Identify which cell holds the provided text, then report its [X, Y] central coordinate. 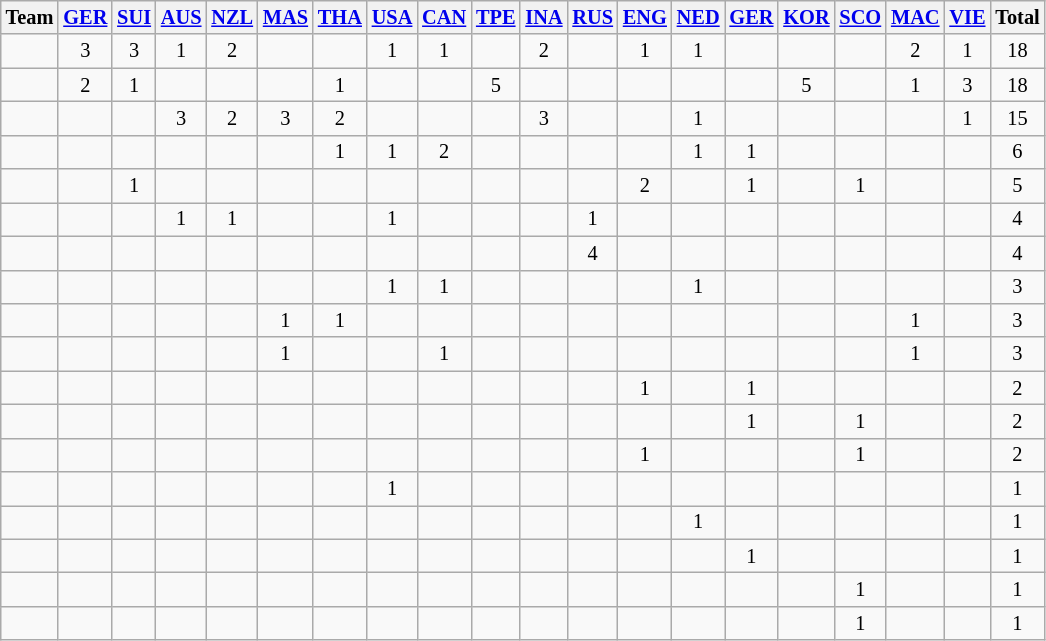
KOR [806, 17]
AUS [181, 17]
USA [392, 17]
NZL [232, 17]
Team [30, 17]
TPE [496, 17]
VIE [967, 17]
ENG [645, 17]
MAC [915, 17]
6 [1017, 152]
SCO [860, 17]
SUI [134, 17]
THA [340, 17]
Total [1017, 17]
CAN [444, 17]
MAS [286, 17]
RUS [592, 17]
INA [544, 17]
NED [698, 17]
15 [1017, 118]
